Determine the (X, Y) coordinate at the center of the cell enclosing the given text.  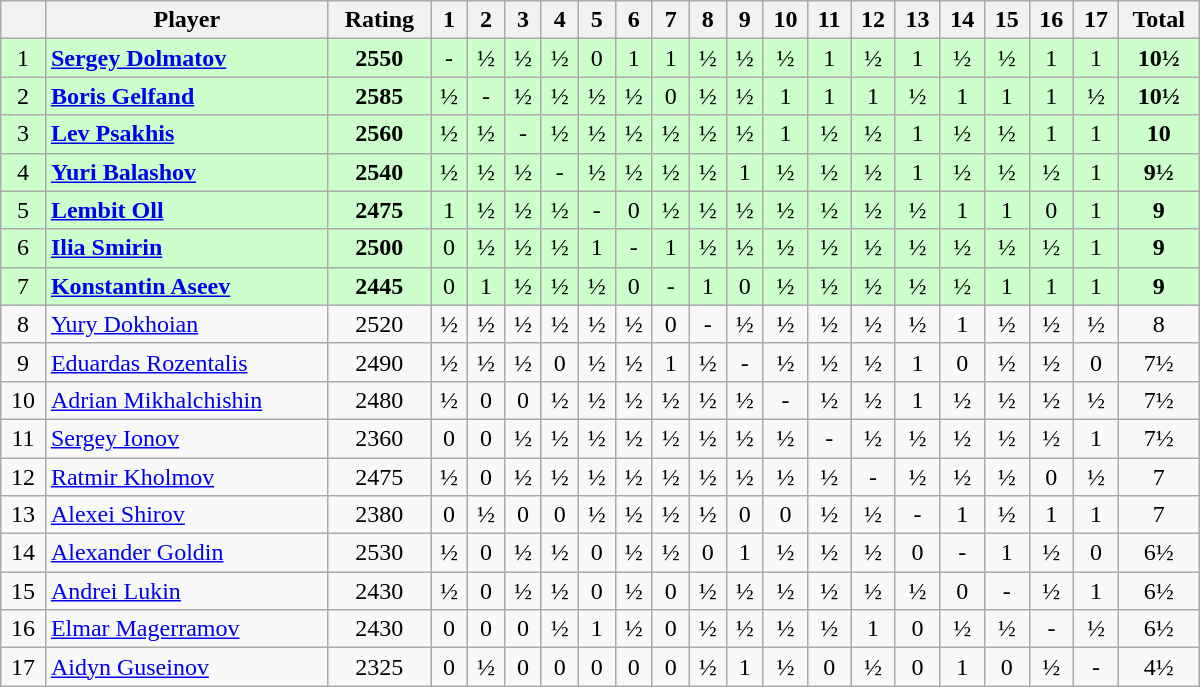
2520 (379, 324)
4½ (1158, 667)
Sergey Ionov (186, 438)
9½ (1158, 172)
Yuri Balashov (186, 172)
2360 (379, 438)
2490 (379, 362)
2540 (379, 172)
2445 (379, 286)
Elmar Magerramov (186, 629)
Boris Gelfand (186, 96)
2530 (379, 553)
Sergey Dolmatov (186, 58)
Ratmir Kholmov (186, 477)
Lev Psakhis (186, 134)
Konstantin Aseev (186, 286)
2500 (379, 248)
Adrian Mikhalchishin (186, 400)
Alexander Goldin (186, 553)
Player (186, 20)
2585 (379, 96)
Ilia Smirin (186, 248)
2380 (379, 515)
Andrei Lukin (186, 591)
Rating (379, 20)
2480 (379, 400)
2560 (379, 134)
Total (1158, 20)
Lembit Oll (186, 210)
Eduardas Rozentalis (186, 362)
Yury Dokhoian (186, 324)
2550 (379, 58)
2325 (379, 667)
Aidyn Guseinov (186, 667)
Alexei Shirov (186, 515)
